Pinpoint the cell where the given text exists, returning its [X, Y] midpoint coordinate. 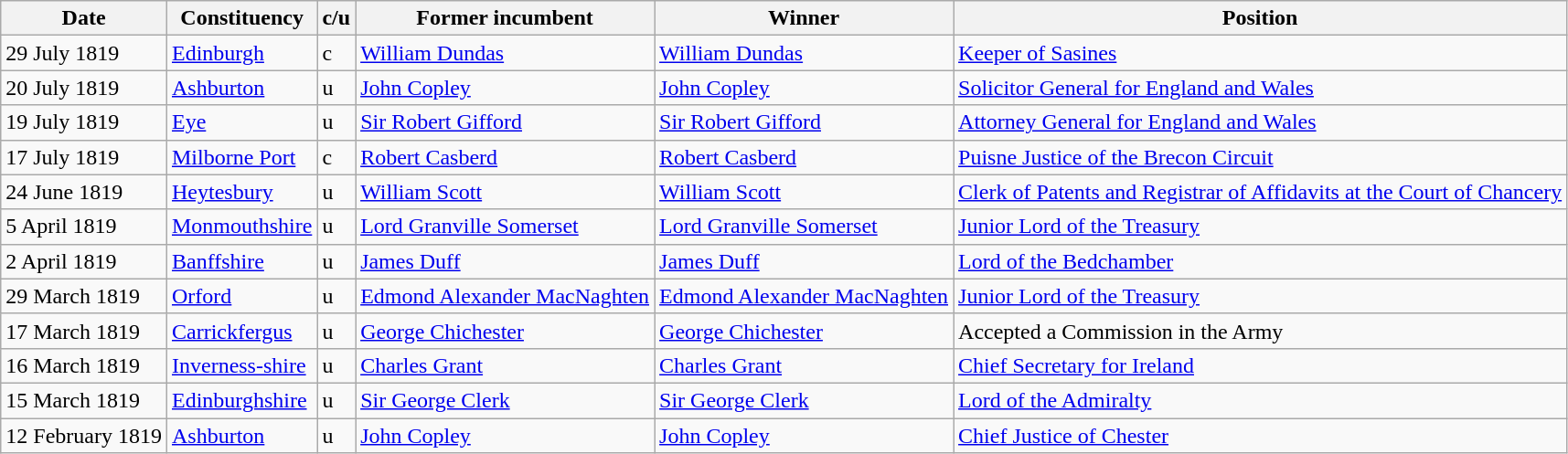
Milborne Port [241, 157]
Banffshire [241, 261]
Edinburgh [241, 53]
16 March 1819 [84, 365]
Inverness-shire [241, 365]
Winner [805, 18]
Keeper of Sasines [1260, 53]
Chief Secretary for Ireland [1260, 365]
c/u [336, 18]
Monmouthshire [241, 227]
12 February 1819 [84, 436]
Lord of the Admiralty [1260, 400]
Heytesbury [241, 192]
Constituency [241, 18]
17 March 1819 [84, 331]
Position [1260, 18]
2 April 1819 [84, 261]
Puisne Justice of the Brecon Circuit [1260, 157]
Edinburghshire [241, 400]
Attorney General for England and Wales [1260, 122]
Accepted a Commission in the Army [1260, 331]
5 April 1819 [84, 227]
Solicitor General for England and Wales [1260, 88]
29 March 1819 [84, 296]
17 July 1819 [84, 157]
Eye [241, 122]
Date [84, 18]
Orford [241, 296]
19 July 1819 [84, 122]
Carrickfergus [241, 331]
Clerk of Patents and Registrar of Affidavits at the Court of Chancery [1260, 192]
Lord of the Bedchamber [1260, 261]
15 March 1819 [84, 400]
24 June 1819 [84, 192]
Chief Justice of Chester [1260, 436]
29 July 1819 [84, 53]
Former incumbent [505, 18]
20 July 1819 [84, 88]
